Pinpoint the cell where the given text exists, returning its [x, y] midpoint coordinate. 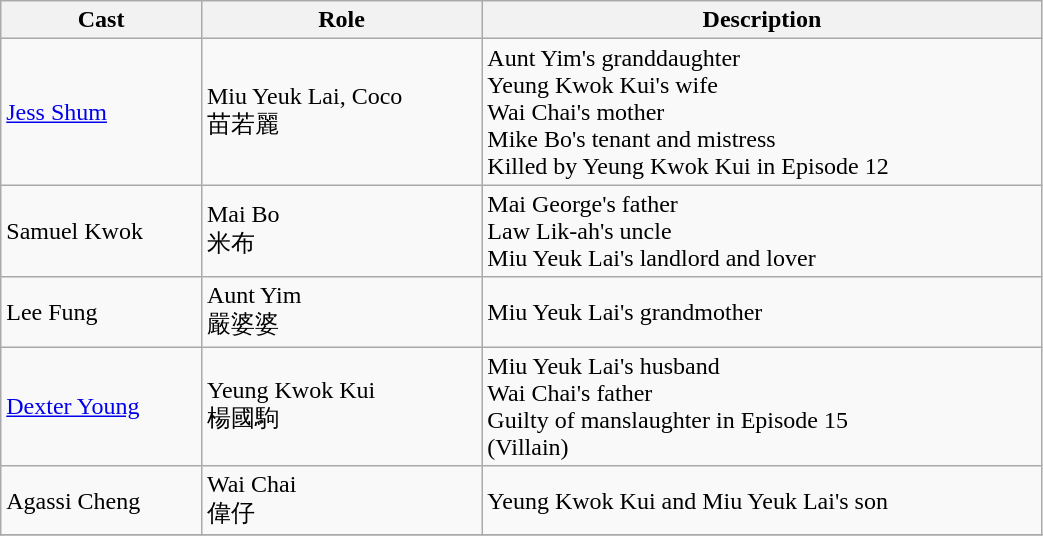
Miu Yeuk Lai's grandmother [762, 312]
Agassi Cheng [102, 501]
Miu Yeuk Lai, Coco苗若麗 [341, 112]
Yeung Kwok Kui and Miu Yeuk Lai's son [762, 501]
Jess Shum [102, 112]
Miu Yeuk Lai's husbandWai Chai's fatherGuilty of manslaughter in Episode 15(Villain) [762, 406]
Aunt Yim嚴婆婆 [341, 312]
Dexter Young [102, 406]
Description [762, 20]
Wai Chai偉仔 [341, 501]
Role [341, 20]
Yeung Kwok Kui楊國駒 [341, 406]
Mai Bo米布 [341, 231]
Aunt Yim's granddaughterYeung Kwok Kui's wifeWai Chai's motherMike Bo's tenant and mistressKilled by Yeung Kwok Kui in Episode 12 [762, 112]
Samuel Kwok [102, 231]
Mai George's fatherLaw Lik-ah's uncleMiu Yeuk Lai's landlord and lover [762, 231]
Cast [102, 20]
Lee Fung [102, 312]
